Scan for the cell matching the given text and deliver its [x, y] coordinate at center. 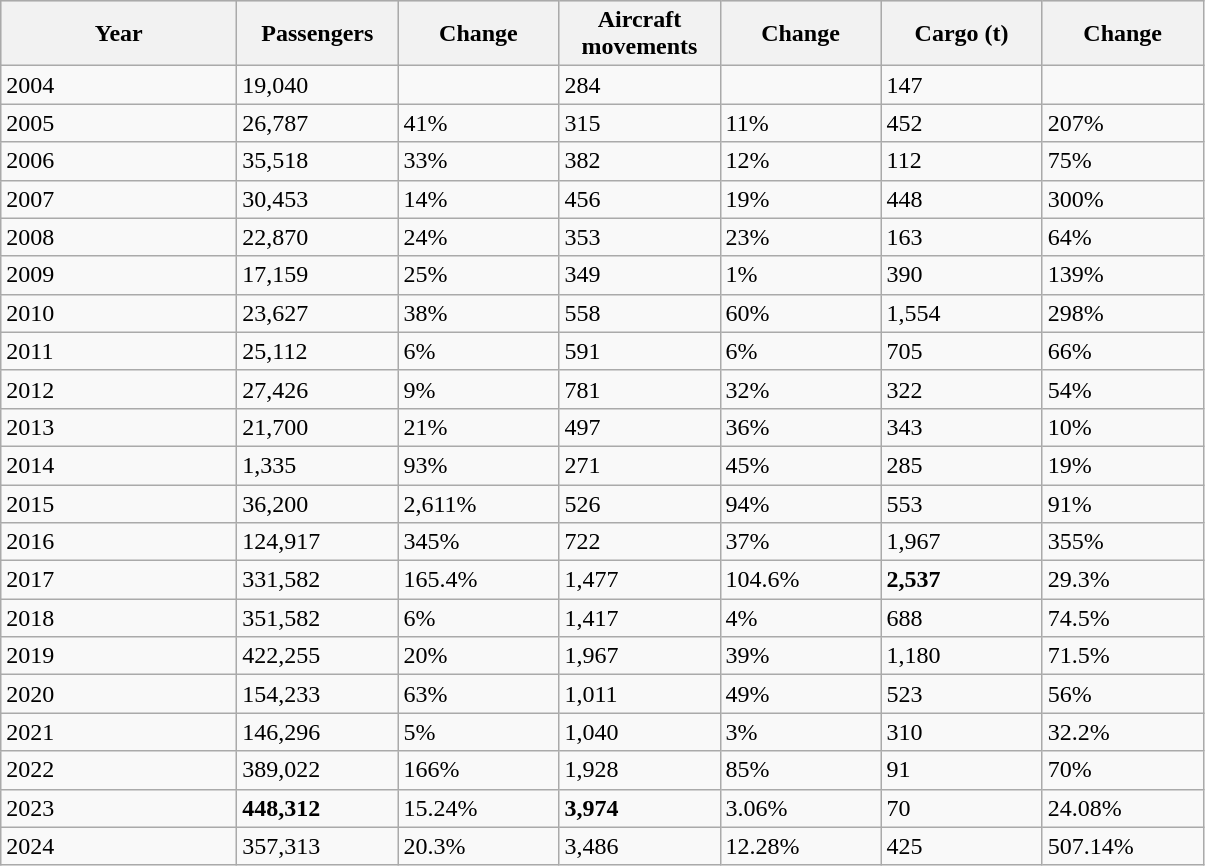
523 [962, 694]
21% [478, 427]
49% [800, 694]
23% [800, 237]
Passengers [318, 34]
63% [478, 694]
163 [962, 237]
382 [640, 161]
591 [640, 351]
94% [800, 503]
1,477 [640, 580]
705 [962, 351]
2023 [119, 808]
331,582 [318, 580]
722 [640, 542]
1,554 [962, 313]
75% [1122, 161]
389,022 [318, 770]
448,312 [318, 808]
Aircraft movements [640, 34]
553 [962, 503]
2024 [119, 846]
12.28% [800, 846]
2005 [119, 123]
64% [1122, 237]
15.24% [478, 808]
146,296 [318, 732]
456 [640, 199]
39% [800, 656]
23,627 [318, 313]
2004 [119, 85]
2006 [119, 161]
2010 [119, 313]
298% [1122, 313]
3% [800, 732]
32.2% [1122, 732]
3.06% [800, 808]
91% [1122, 503]
2021 [119, 732]
166% [478, 770]
353 [640, 237]
1,417 [640, 618]
452 [962, 123]
35,518 [318, 161]
345% [478, 542]
10% [1122, 427]
154,233 [318, 694]
30,453 [318, 199]
3,486 [640, 846]
315 [640, 123]
300% [1122, 199]
25,112 [318, 351]
2,537 [962, 580]
85% [800, 770]
349 [640, 275]
24.08% [1122, 808]
112 [962, 161]
343 [962, 427]
54% [1122, 389]
2012 [119, 389]
285 [962, 465]
14% [478, 199]
66% [1122, 351]
Cargo (t) [962, 34]
2019 [119, 656]
2017 [119, 580]
124,917 [318, 542]
27,426 [318, 389]
25% [478, 275]
36,200 [318, 503]
21,700 [318, 427]
24% [478, 237]
310 [962, 732]
1,928 [640, 770]
165.4% [478, 580]
5% [478, 732]
3,974 [640, 808]
2009 [119, 275]
70% [1122, 770]
71.5% [1122, 656]
33% [478, 161]
74.5% [1122, 618]
2018 [119, 618]
357,313 [318, 846]
2014 [119, 465]
4% [800, 618]
2007 [119, 199]
41% [478, 123]
32% [800, 389]
2015 [119, 503]
2011 [119, 351]
2020 [119, 694]
207% [1122, 123]
70 [962, 808]
1,011 [640, 694]
1,335 [318, 465]
497 [640, 427]
507.14% [1122, 846]
20% [478, 656]
139% [1122, 275]
390 [962, 275]
36% [800, 427]
22,870 [318, 237]
9% [478, 389]
322 [962, 389]
422,255 [318, 656]
1,180 [962, 656]
20.3% [478, 846]
355% [1122, 542]
284 [640, 85]
12% [800, 161]
2022 [119, 770]
60% [800, 313]
19,040 [318, 85]
37% [800, 542]
91 [962, 770]
1% [800, 275]
56% [1122, 694]
271 [640, 465]
448 [962, 199]
558 [640, 313]
17,159 [318, 275]
2008 [119, 237]
351,582 [318, 618]
45% [800, 465]
2013 [119, 427]
781 [640, 389]
29.3% [1122, 580]
11% [800, 123]
Year [119, 34]
2,611% [478, 503]
1,040 [640, 732]
688 [962, 618]
93% [478, 465]
526 [640, 503]
425 [962, 846]
38% [478, 313]
147 [962, 85]
26,787 [318, 123]
104.6% [800, 580]
2016 [119, 542]
